Scan for the cell matching the given text and deliver its [x, y] coordinate at center. 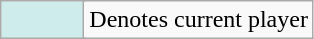
Denotes current player [199, 20]
